Provide the (X, Y) coordinate of the cell's center where the given text is located.  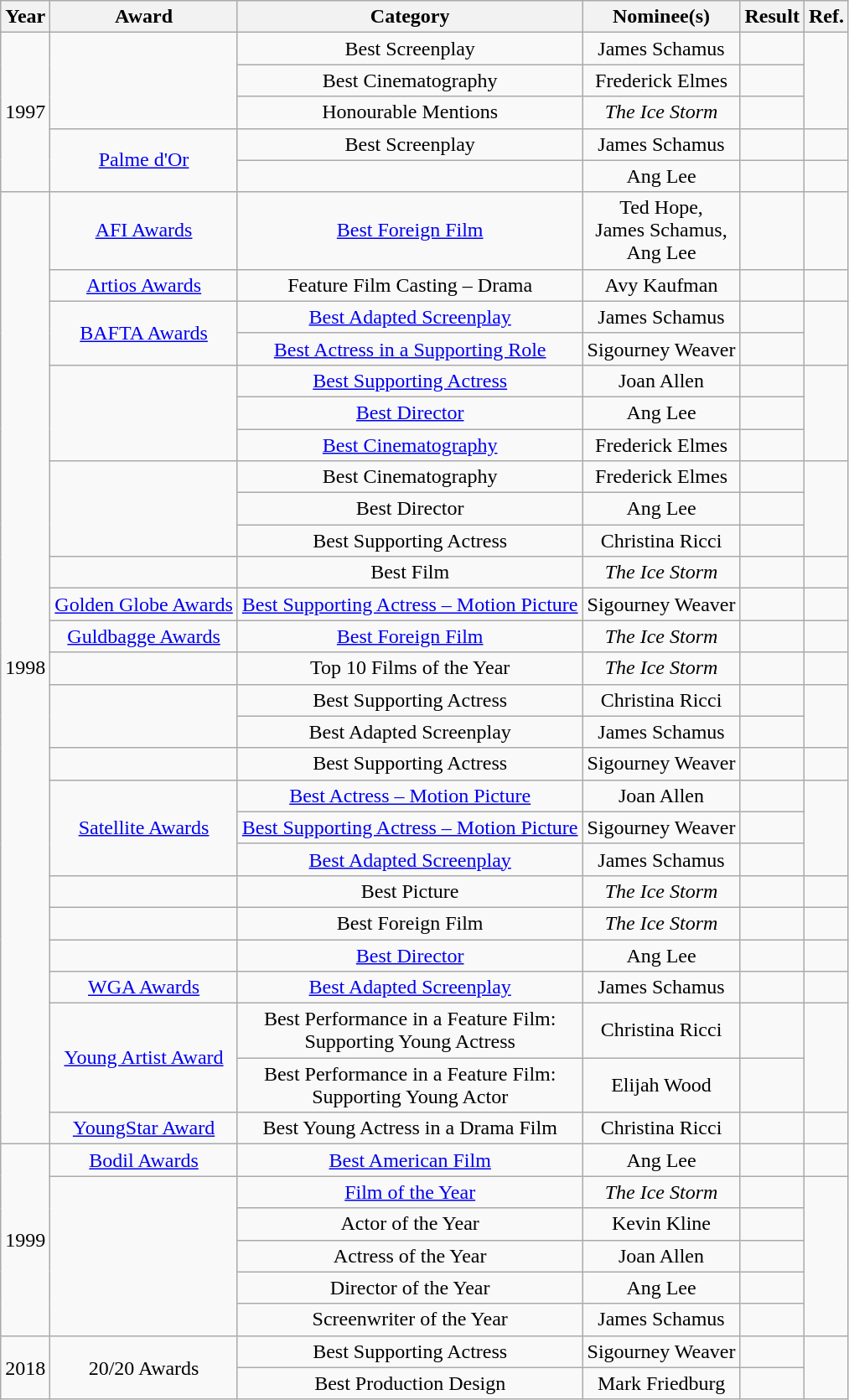
Artios Awards (144, 285)
Result (772, 17)
Avy Kaufman (661, 285)
1998 (25, 668)
Mark Friedburg (661, 1383)
Guldbagge Awards (144, 636)
Ted Hope,James Schamus,Ang Lee (661, 231)
Nominee(s) (661, 17)
Award (144, 17)
Golden Globe Awards (144, 604)
Honourable Mentions (410, 112)
Palme d'Or (144, 160)
WGA Awards (144, 988)
Best Actress – Motion Picture (410, 796)
Best Film (410, 573)
YoungStar Award (144, 1128)
Best American Film (410, 1160)
Category (410, 17)
Top 10 Films of the Year (410, 668)
Year (25, 17)
Screenwriter of the Year (410, 1320)
Feature Film Casting – Drama (410, 285)
Film of the Year (410, 1192)
1997 (25, 112)
Best Performance in a Feature Film:Supporting Young Actor (410, 1085)
Actress of the Year (410, 1256)
Best Production Design (410, 1383)
Kevin Kline (661, 1224)
Director of the Year (410, 1288)
BAFTA Awards (144, 333)
Best Young Actress in a Drama Film (410, 1128)
Actor of the Year (410, 1224)
Elijah Wood (661, 1085)
Satellite Awards (144, 827)
Best Actress in a Supporting Role (410, 349)
2018 (25, 1367)
Young Artist Award (144, 1058)
1999 (25, 1240)
Best Performance in a Feature Film:Supporting Young Actress (410, 1031)
Ref. (826, 17)
AFI Awards (144, 231)
Bodil Awards (144, 1160)
Best Picture (410, 891)
20/20 Awards (144, 1367)
